Output the (X, Y) coordinate of the center of the cell containing the given text.  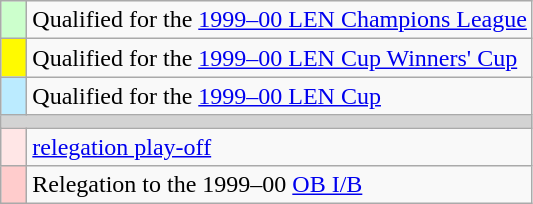
Relegation to the 1999–00 OB I/B (280, 185)
Qualified for the 1999–00 LEN Champions League (280, 20)
Qualified for the 1999–00 LEN Cup (280, 96)
relegation play-off (280, 147)
Qualified for the 1999–00 LEN Cup Winners' Cup (280, 58)
